Return (x, y) of the center of cell containing provided text 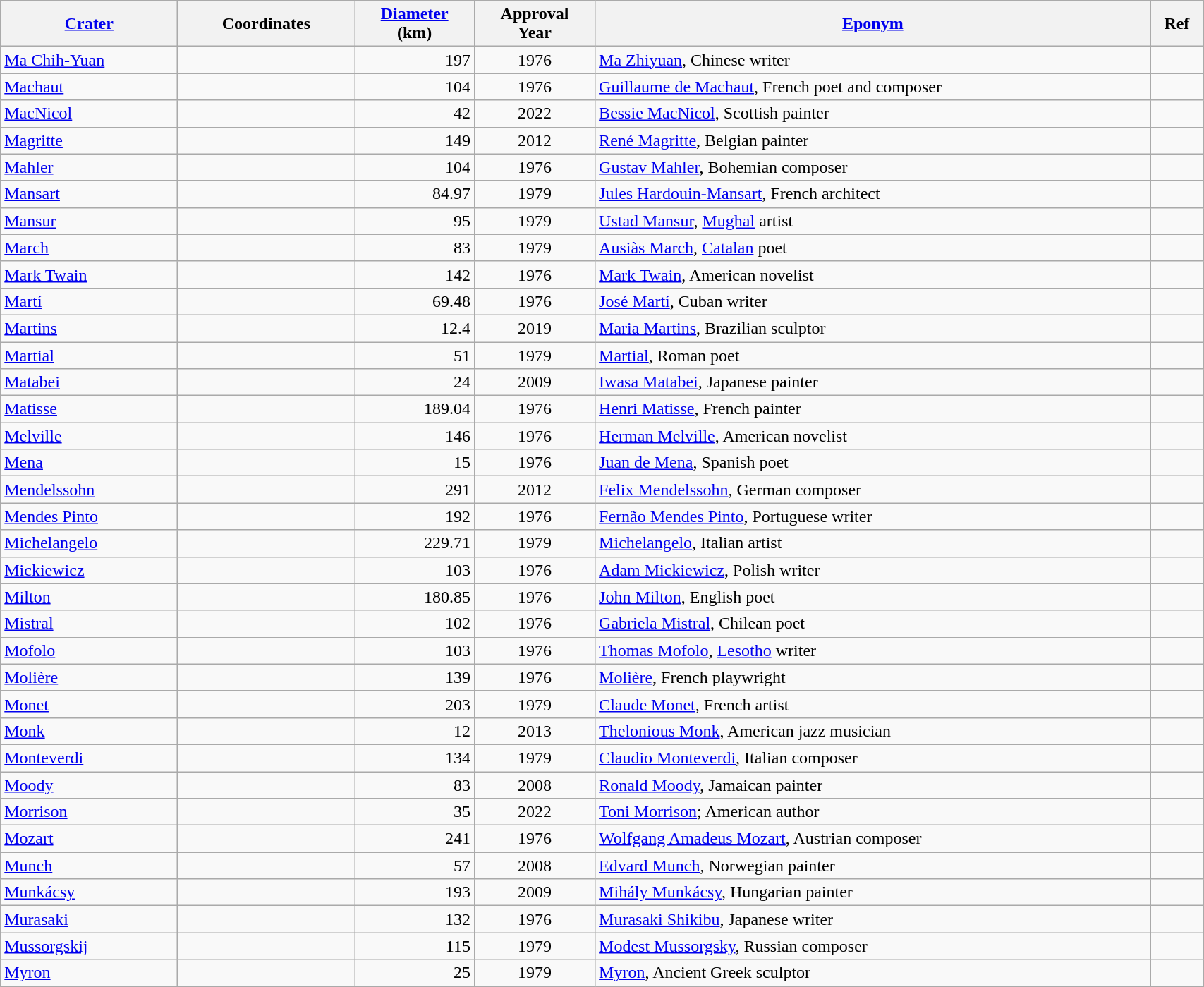
Michelangelo, Italian artist (873, 543)
95 (415, 221)
Molière (89, 677)
Ustad Mansur, Mughal artist (873, 221)
Mendes Pinto (89, 516)
84.97 (415, 194)
Martins (89, 328)
Ma Chih-Yuan (89, 60)
229.71 (415, 543)
Morrison (89, 812)
24 (415, 382)
Fernão Mendes Pinto, Portuguese writer (873, 516)
Jules Hardouin-Mansart, French architect (873, 194)
Crater (89, 24)
Mena (89, 463)
57 (415, 866)
Mark Twain, American novelist (873, 274)
Henri Matisse, French painter (873, 409)
Herman Melville, American novelist (873, 436)
2019 (535, 328)
134 (415, 758)
102 (415, 624)
115 (415, 946)
Monet (89, 704)
Mozart (89, 839)
Ronald Moody, Jamaican painter (873, 785)
203 (415, 704)
Diameter(km) (415, 24)
Mark Twain (89, 274)
Myron (89, 973)
149 (415, 140)
Mahler (89, 167)
42 (415, 114)
15 (415, 463)
Mihály Munkácsy, Hungarian painter (873, 892)
Mussorgskij (89, 946)
Modest Mussorgsky, Russian composer (873, 946)
Martial, Roman poet (873, 355)
142 (415, 274)
MacNicol (89, 114)
Ausiàs March, Catalan poet (873, 248)
Matabei (89, 382)
Munch (89, 866)
José Martí, Cuban writer (873, 301)
Moody (89, 785)
Toni Morrison; American author (873, 812)
Monteverdi (89, 758)
132 (415, 919)
Molière, French playwright (873, 677)
Mansart (89, 194)
35 (415, 812)
139 (415, 677)
Claudio Monteverdi, Italian composer (873, 758)
Mistral (89, 624)
51 (415, 355)
197 (415, 60)
241 (415, 839)
Adam Mickiewicz, Polish writer (873, 570)
Myron, Ancient Greek sculptor (873, 973)
Martial (89, 355)
Melville (89, 436)
2013 (535, 731)
Bessie MacNicol, Scottish painter (873, 114)
193 (415, 892)
189.04 (415, 409)
25 (415, 973)
Guillaume de Machaut, French poet and composer (873, 87)
Gustav Mahler, Bohemian composer (873, 167)
Thelonious Monk, American jazz musician (873, 731)
Eponym (873, 24)
René Magritte, Belgian painter (873, 140)
Matisse (89, 409)
Martí (89, 301)
Murasaki Shikibu, Japanese writer (873, 919)
Mickiewicz (89, 570)
Ref (1176, 24)
Mendelssohn (89, 490)
Milton (89, 597)
Thomas Mofolo, Lesotho writer (873, 650)
John Milton, English poet (873, 597)
146 (415, 436)
Monk (89, 731)
69.48 (415, 301)
Ma Zhiyuan, Chinese writer (873, 60)
Claude Monet, French artist (873, 704)
Edvard Munch, Norwegian painter (873, 866)
Maria Martins, Brazilian sculptor (873, 328)
Wolfgang Amadeus Mozart, Austrian composer (873, 839)
12 (415, 731)
Felix Mendelssohn, German composer (873, 490)
12.4 (415, 328)
Coordinates (267, 24)
Munkácsy (89, 892)
Iwasa Matabei, Japanese painter (873, 382)
Michelangelo (89, 543)
Mansur (89, 221)
291 (415, 490)
Magritte (89, 140)
Machaut (89, 87)
Murasaki (89, 919)
Gabriela Mistral, Chilean poet (873, 624)
Mofolo (89, 650)
180.85 (415, 597)
March (89, 248)
ApprovalYear (535, 24)
Juan de Mena, Spanish poet (873, 463)
192 (415, 516)
